Provide the [x, y] coordinate of the cell's center where the given text is located.  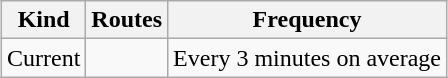
Current [43, 58]
Every 3 minutes on average [308, 58]
Routes [127, 20]
Kind [43, 20]
Frequency [308, 20]
